Return the [x, y] coordinate for the center point of the cell that contains the specified text.  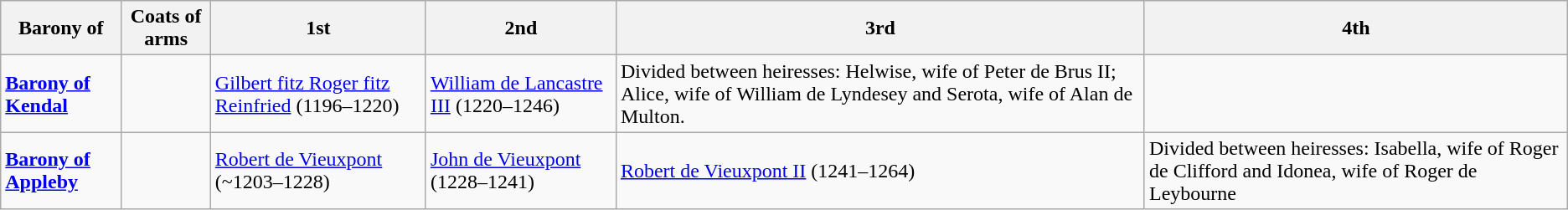
Divided between heiresses: Helwise, wife of Peter de Brus II; Alice, wife of William de Lyndesey and Serota, wife of Alan de Multon. [879, 94]
4th [1355, 28]
John de Vieuxpont (1228–1241) [521, 171]
Divided between heiresses: Isabella, wife of Roger de Clifford and Idonea, wife of Roger de Leybourne [1355, 171]
3rd [879, 28]
Barony of Kendal [61, 94]
Barony of [61, 28]
Robert de Vieuxpont II (1241–1264) [879, 171]
Robert de Vieuxpont (~1203–1228) [318, 171]
Barony of Appleby [61, 171]
1st [318, 28]
2nd [521, 28]
Coats of arms [166, 28]
Gilbert fitz Roger fitz Reinfried (1196–1220) [318, 94]
William de Lancastre III (1220–1246) [521, 94]
